Return the (x, y) coordinate for the center point of the cell that contains the specified text.  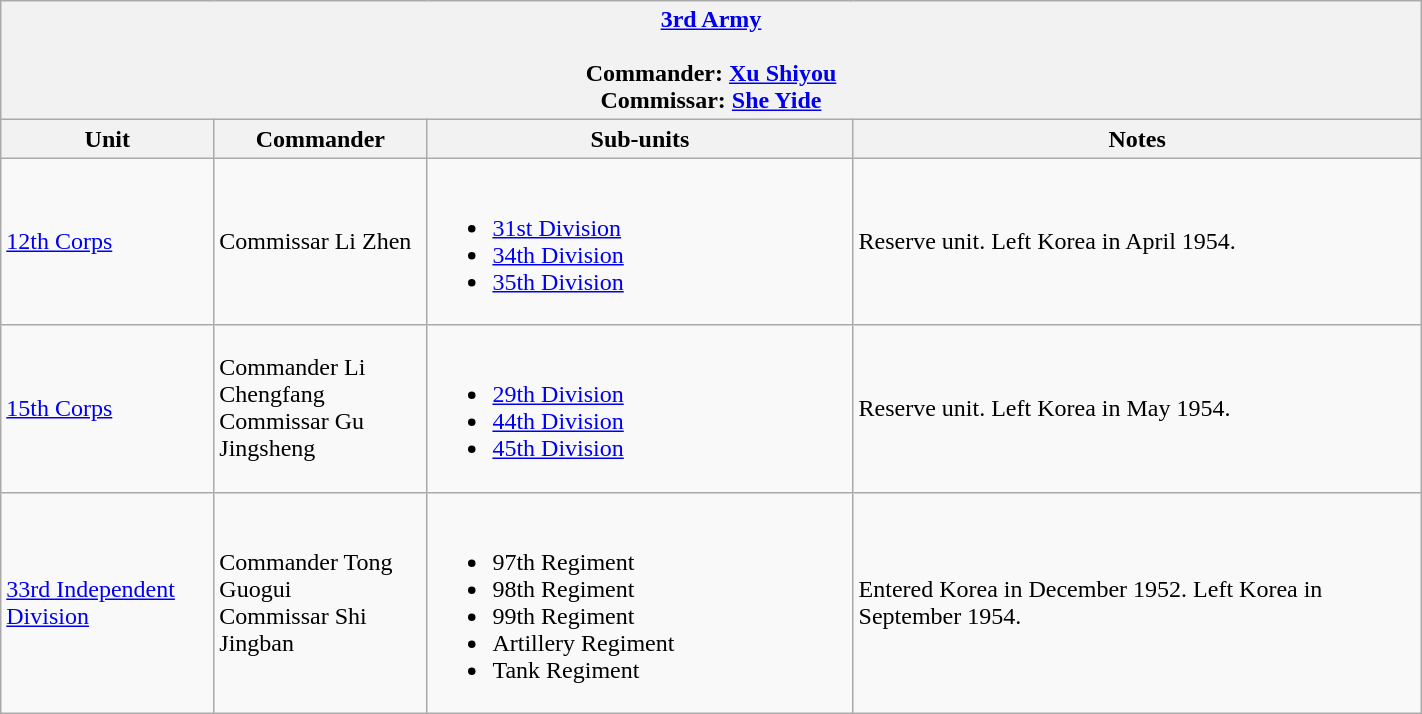
Entered Korea in December 1952. Left Korea in September 1954. (1137, 602)
3rd ArmyCommander: Xu Shiyou Commissar: She Yide (711, 60)
33rd Independent Division (108, 602)
97th Regiment98th Regiment99th RegimentArtillery RegimentTank Regiment (640, 602)
29th Division44th Division45th Division (640, 408)
Reserve unit. Left Korea in April 1954. (1137, 242)
Commander Tong GuoguiCommissar Shi Jingban (320, 602)
15th Corps (108, 408)
12th Corps (108, 242)
Commissar Li Zhen (320, 242)
31st Division34th Division35th Division (640, 242)
Unit (108, 139)
Commander Li ChengfangCommissar Gu Jingsheng (320, 408)
Reserve unit. Left Korea in May 1954. (1137, 408)
Notes (1137, 139)
Commander (320, 139)
Sub-units (640, 139)
